Determine the [x, y] coordinate at the center of the cell enclosing the given text.  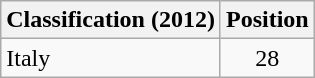
28 [267, 58]
Position [267, 20]
Italy [111, 58]
Classification (2012) [111, 20]
